Output the [X, Y] coordinate of the center of the cell containing the given text.  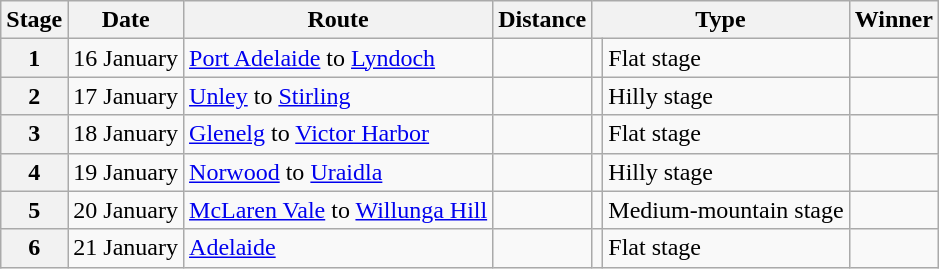
6 [34, 248]
21 January [126, 248]
16 January [126, 58]
Glenelg to Victor Harbor [338, 134]
Unley to Stirling [338, 96]
Winner [894, 20]
Stage [34, 20]
Adelaide [338, 248]
1 [34, 58]
Distance [542, 20]
17 January [126, 96]
Route [338, 20]
2 [34, 96]
McLaren Vale to Willunga Hill [338, 210]
19 January [126, 172]
Type [720, 20]
5 [34, 210]
18 January [126, 134]
4 [34, 172]
Norwood to Uraidla [338, 172]
3 [34, 134]
Date [126, 20]
Port Adelaide to Lyndoch [338, 58]
20 January [126, 210]
Medium-mountain stage [726, 210]
